Determine the [x, y] coordinate at the center of the cell enclosing the given text.  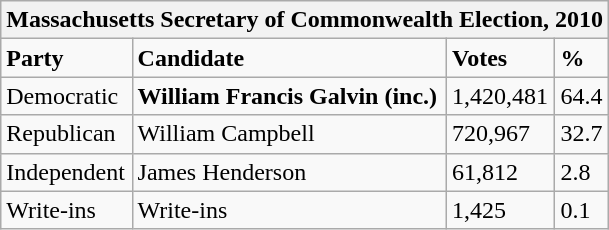
61,812 [500, 172]
William Campbell [289, 134]
Votes [500, 58]
0.1 [582, 210]
1,425 [500, 210]
Independent [66, 172]
Candidate [289, 58]
Democratic [66, 96]
James Henderson [289, 172]
720,967 [500, 134]
1,420,481 [500, 96]
32.7 [582, 134]
64.4 [582, 96]
Massachusetts Secretary of Commonwealth Election, 2010 [305, 20]
Republican [66, 134]
% [582, 58]
Party [66, 58]
William Francis Galvin (inc.) [289, 96]
2.8 [582, 172]
